Scan for the cell matching the given text and deliver its [x, y] coordinate at center. 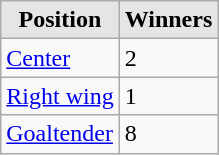
8 [168, 134]
Right wing [60, 96]
Position [60, 20]
Center [60, 58]
1 [168, 96]
2 [168, 58]
Goaltender [60, 134]
Winners [168, 20]
